Detect which cell encompasses the target text, then output its (x, y) center coordinate. 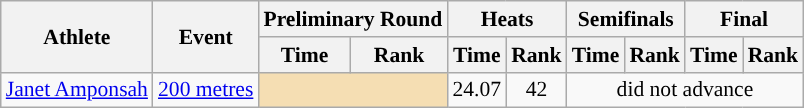
Heats (506, 19)
Final (744, 19)
24.07 (476, 90)
did not advance (685, 90)
Preliminary Round (352, 19)
Semifinals (626, 19)
200 metres (206, 90)
Athlete (77, 36)
Janet Amponsah (77, 90)
Event (206, 36)
42 (536, 90)
